Determine the [X, Y] coordinate at the center of the cell enclosing the given text.  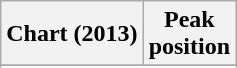
Chart (2013) [72, 34]
Peakposition [189, 34]
